Search for the cell housing the specified text and yield its (X, Y) center coordinate. 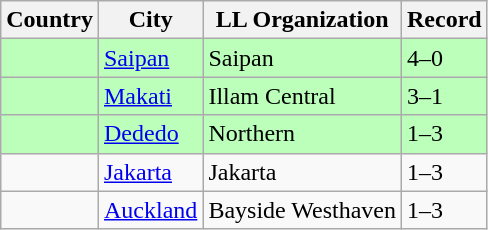
LL Organization (302, 20)
4–0 (445, 58)
Bayside Westhaven (302, 210)
City (150, 20)
Country (50, 20)
Dededo (150, 134)
Illam Central (302, 96)
Auckland (150, 210)
3–1 (445, 96)
Record (445, 20)
Makati (150, 96)
Northern (302, 134)
